Extract the [x, y] coordinate from the center of the cell holding the provided text.  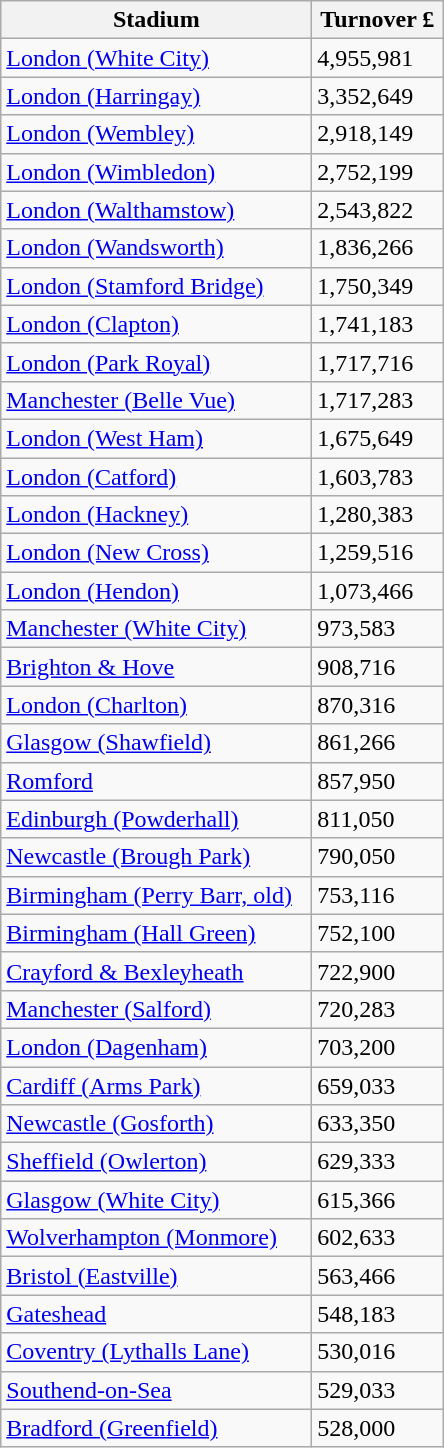
3,352,649 [378, 96]
615,366 [378, 1200]
548,183 [378, 1314]
London (Park Royal) [156, 362]
790,050 [378, 857]
Manchester (Salford) [156, 1009]
Gateshead [156, 1314]
1,280,383 [378, 515]
Birmingham (Perry Barr, old) [156, 895]
London (Catford) [156, 477]
Bradford (Greenfield) [156, 1428]
1,741,183 [378, 324]
908,716 [378, 667]
London (West Ham) [156, 438]
Turnover £ [378, 20]
563,466 [378, 1276]
London (Wandsworth) [156, 248]
1,836,266 [378, 248]
London (Wimbledon) [156, 172]
528,000 [378, 1428]
Manchester (Belle Vue) [156, 400]
530,016 [378, 1352]
Crayford & Bexleyheath [156, 971]
London (White City) [156, 58]
London (Harringay) [156, 96]
973,583 [378, 629]
Edinburgh (Powderhall) [156, 819]
861,266 [378, 743]
2,918,149 [378, 134]
659,033 [378, 1085]
London (Wembley) [156, 134]
London (Hackney) [156, 515]
1,717,716 [378, 362]
870,316 [378, 705]
Bristol (Eastville) [156, 1276]
London (Stamford Bridge) [156, 286]
London (New Cross) [156, 553]
753,116 [378, 895]
811,050 [378, 819]
Southend-on-Sea [156, 1390]
4,955,981 [378, 58]
720,283 [378, 1009]
Glasgow (White City) [156, 1200]
London (Charlton) [156, 705]
Cardiff (Arms Park) [156, 1085]
722,900 [378, 971]
Stadium [156, 20]
London (Dagenham) [156, 1047]
Newcastle (Brough Park) [156, 857]
629,333 [378, 1162]
1,675,649 [378, 438]
752,100 [378, 933]
Romford [156, 781]
602,633 [378, 1238]
Coventry (Lythalls Lane) [156, 1352]
London (Hendon) [156, 591]
Sheffield (Owlerton) [156, 1162]
Brighton & Hove [156, 667]
529,033 [378, 1390]
Birmingham (Hall Green) [156, 933]
London (Walthamstow) [156, 210]
Wolverhampton (Monmore) [156, 1238]
703,200 [378, 1047]
633,350 [378, 1124]
Manchester (White City) [156, 629]
857,950 [378, 781]
1,750,349 [378, 286]
1,603,783 [378, 477]
Newcastle (Gosforth) [156, 1124]
1,073,466 [378, 591]
2,543,822 [378, 210]
1,259,516 [378, 553]
Glasgow (Shawfield) [156, 743]
1,717,283 [378, 400]
London (Clapton) [156, 324]
2,752,199 [378, 172]
